Locate the cell with the specified text and output its (x, y) center coordinate. 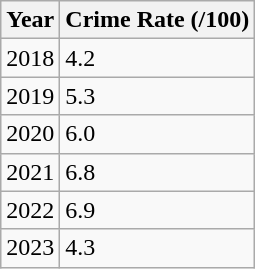
2019 (30, 96)
5.3 (158, 96)
2018 (30, 58)
4.3 (158, 248)
6.9 (158, 210)
Year (30, 20)
4.2 (158, 58)
2023 (30, 248)
6.0 (158, 134)
2020 (30, 134)
2021 (30, 172)
Crime Rate (/100) (158, 20)
6.8 (158, 172)
2022 (30, 210)
